Provide the [x, y] coordinate of the cell's center where the given text is located.  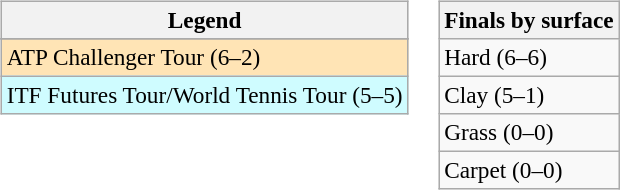
Finals by surface [529, 20]
Grass (0–0) [529, 133]
Carpet (0–0) [529, 171]
Clay (5–1) [529, 95]
ATP Challenger Tour (6–2) [204, 57]
Hard (6–6) [529, 57]
ITF Futures Tour/World Tennis Tour (5–5) [204, 95]
Legend [204, 20]
